Return the [x, y] coordinate for the center point of the cell that contains the specified text.  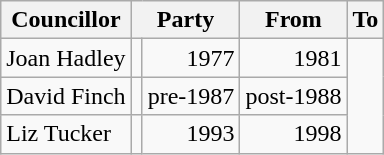
Party [186, 20]
Joan Hadley [66, 58]
pre-1987 [191, 96]
Liz Tucker [66, 134]
1977 [191, 58]
David Finch [66, 96]
Councillor [66, 20]
To [366, 20]
post-1988 [294, 96]
1993 [191, 134]
1981 [294, 58]
From [294, 20]
1998 [294, 134]
